Output the [x, y] coordinate of the center of the cell containing the given text.  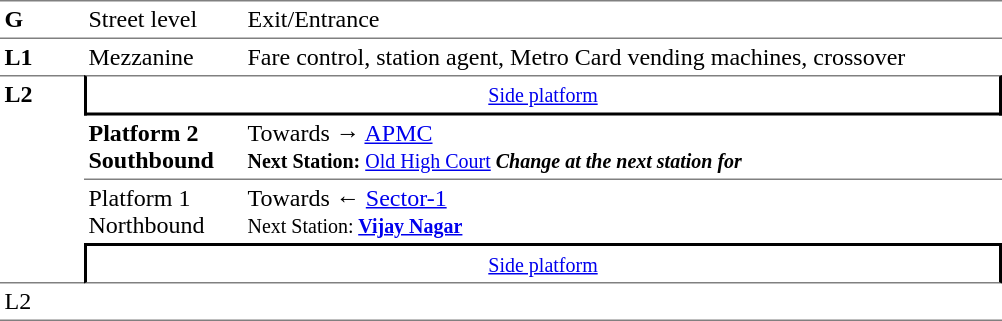
Fare control, station agent, Metro Card vending machines, crossover [622, 57]
Platform 2Southbound [164, 148]
Mezzanine [164, 57]
G [42, 20]
L1 [42, 57]
Street level [164, 20]
Exit/Entrance [622, 20]
Platform 1Northbound [164, 212]
Towards → APMCNext Station: Old High Court Change at the next station for [622, 148]
Towards ← Sector-1Next Station: Vijay Nagar [622, 212]
L2 [42, 179]
